Provide the (X, Y) coordinate of the cell's center where the given text is located.  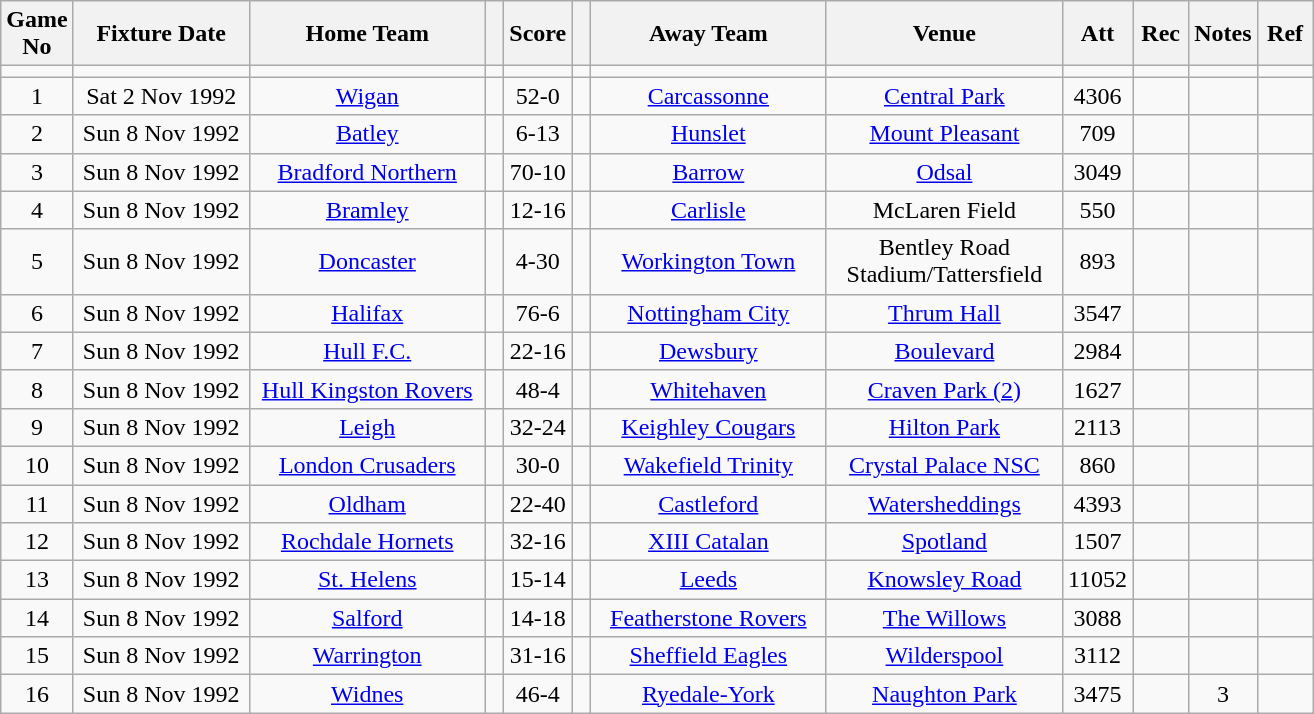
12 (37, 542)
Leigh (367, 427)
Castleford (708, 503)
Ref (1285, 34)
860 (1097, 465)
Oldham (367, 503)
10 (37, 465)
550 (1097, 210)
16 (37, 694)
3049 (1097, 172)
Hull Kingston Rovers (367, 389)
13 (37, 580)
4 (37, 210)
1507 (1097, 542)
4393 (1097, 503)
14-18 (538, 618)
Fixture Date (161, 34)
Score (538, 34)
The Willows (944, 618)
Knowsley Road (944, 580)
32-24 (538, 427)
Whitehaven (708, 389)
6 (37, 313)
Mount Pleasant (944, 134)
Doncaster (367, 262)
Batley (367, 134)
709 (1097, 134)
Venue (944, 34)
Warrington (367, 656)
5 (37, 262)
Hunslet (708, 134)
Keighley Cougars (708, 427)
Ryedale-York (708, 694)
2984 (1097, 351)
22-16 (538, 351)
9 (37, 427)
4306 (1097, 96)
Wigan (367, 96)
Thrum Hall (944, 313)
Barrow (708, 172)
Rec (1161, 34)
Sat 2 Nov 1992 (161, 96)
Halifax (367, 313)
Crystal Palace NSC (944, 465)
15 (37, 656)
Dewsbury (708, 351)
Rochdale Hornets (367, 542)
Wakefield Trinity (708, 465)
76-6 (538, 313)
3112 (1097, 656)
Notes (1223, 34)
3547 (1097, 313)
Nottingham City (708, 313)
Game No (37, 34)
48-4 (538, 389)
8 (37, 389)
Featherstone Rovers (708, 618)
Naughton Park (944, 694)
Widnes (367, 694)
Bentley Road Stadium/Tattersfield (944, 262)
Bramley (367, 210)
Carcassonne (708, 96)
Spotland (944, 542)
1 (37, 96)
893 (1097, 262)
McLaren Field (944, 210)
1627 (1097, 389)
6-13 (538, 134)
22-40 (538, 503)
4-30 (538, 262)
11052 (1097, 580)
11 (37, 503)
31-16 (538, 656)
Boulevard (944, 351)
Hilton Park (944, 427)
Central Park (944, 96)
Carlisle (708, 210)
46-4 (538, 694)
14 (37, 618)
Bradford Northern (367, 172)
Sheffield Eagles (708, 656)
Att (1097, 34)
Hull F.C. (367, 351)
3088 (1097, 618)
3475 (1097, 694)
2 (37, 134)
2113 (1097, 427)
Leeds (708, 580)
12-16 (538, 210)
15-14 (538, 580)
Home Team (367, 34)
70-10 (538, 172)
32-16 (538, 542)
Craven Park (2) (944, 389)
Watersheddings (944, 503)
Salford (367, 618)
XIII Catalan (708, 542)
London Crusaders (367, 465)
52-0 (538, 96)
Away Team (708, 34)
Workington Town (708, 262)
7 (37, 351)
Wilderspool (944, 656)
Odsal (944, 172)
St. Helens (367, 580)
30-0 (538, 465)
